Return the (x, y) coordinate for the center point of the cell that contains the specified text.  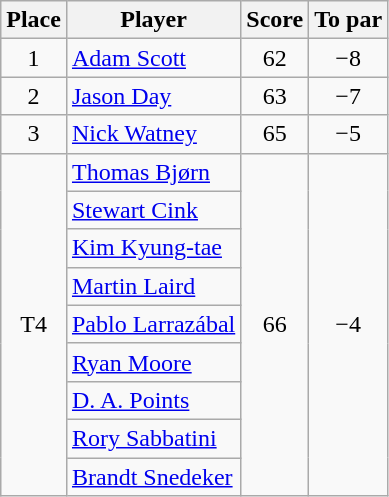
Ryan Moore (153, 362)
D. A. Points (153, 400)
−5 (348, 134)
Brandt Snedeker (153, 477)
Jason Day (153, 96)
1 (34, 58)
62 (275, 58)
Score (275, 20)
Place (34, 20)
Kim Kyung-tae (153, 248)
Rory Sabbatini (153, 438)
−8 (348, 58)
Adam Scott (153, 58)
Nick Watney (153, 134)
65 (275, 134)
Martin Laird (153, 286)
Thomas Bjørn (153, 172)
3 (34, 134)
66 (275, 324)
Player (153, 20)
Pablo Larrazábal (153, 324)
−7 (348, 96)
To par (348, 20)
2 (34, 96)
63 (275, 96)
T4 (34, 324)
Stewart Cink (153, 210)
−4 (348, 324)
